Output the [X, Y] coordinate of the center of the cell containing the given text.  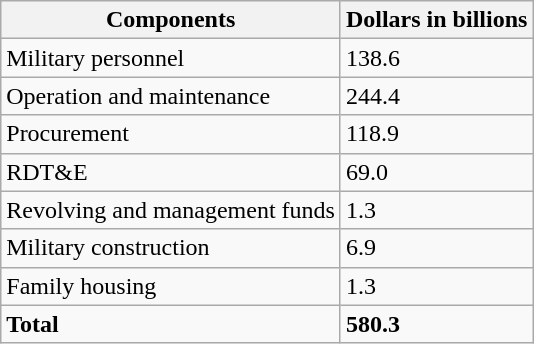
118.9 [436, 134]
Dollars in billions [436, 20]
Military construction [171, 248]
138.6 [436, 58]
Procurement [171, 134]
244.4 [436, 96]
580.3 [436, 324]
Operation and maintenance [171, 96]
69.0 [436, 172]
Components [171, 20]
Total [171, 324]
Military personnel [171, 58]
Revolving and management funds [171, 210]
6.9 [436, 248]
Family housing [171, 286]
RDT&E [171, 172]
